Detect which cell encompasses the target text, then output its [X, Y] center coordinate. 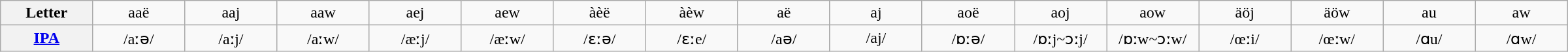
äöj [1245, 13]
/aːj/ [231, 38]
aow [1152, 13]
aej [416, 13]
àèë [600, 13]
/æːw/ [507, 38]
aë [784, 13]
Letter [47, 13]
/ɑu/ [1429, 38]
/ɒːə/ [968, 38]
äöw [1337, 13]
/œːw/ [1337, 38]
aw [1521, 13]
aaw [323, 13]
/ɒːw~ɔːw/ [1152, 38]
au [1429, 13]
/ɛːə/ [600, 38]
aoj [1061, 13]
àèw [691, 13]
/aj/ [875, 38]
/aːw/ [323, 38]
aj [875, 13]
/œːi/ [1245, 38]
aaj [231, 13]
aaë [139, 13]
/aːə/ [139, 38]
/ɛːe/ [691, 38]
IPA [47, 38]
/ɒːj~ɔːj/ [1061, 38]
/ɑw/ [1521, 38]
/æːj/ [416, 38]
/aə/ [784, 38]
aew [507, 13]
aoë [968, 13]
